Provide the [x, y] coordinate of the cell's center where the given text is located.  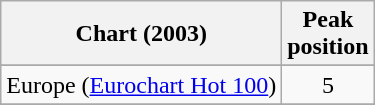
5 [328, 85]
Peakposition [328, 34]
Chart (2003) [142, 34]
Europe (Eurochart Hot 100) [142, 85]
